Detect which cell encompasses the target text, then output its (x, y) center coordinate. 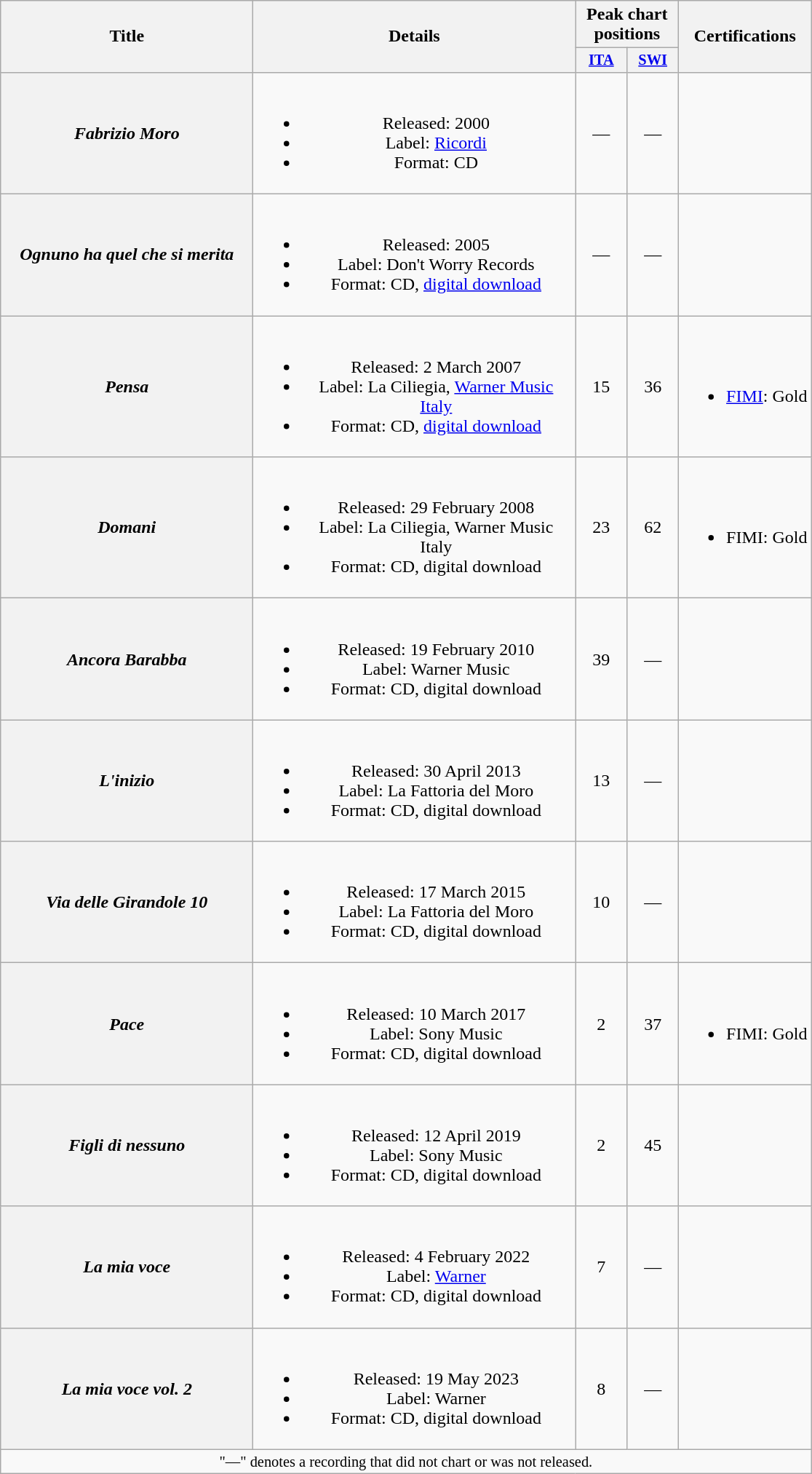
Fabrizio Moro (127, 132)
Released: 2000Label: RicordiFormat: CD (415, 132)
Pace (127, 1023)
Released: 19 February 2010Label: Warner MusicFormat: CD, digital download (415, 659)
Ognuno ha quel che si merita (127, 255)
Pensa (127, 387)
8 (601, 1389)
Domani (127, 528)
La mia voce (127, 1267)
Released: 2 March 2007Label: La Ciliegia, Warner Music ItalyFormat: CD, digital download (415, 387)
36 (653, 387)
39 (601, 659)
13 (601, 780)
Released: 2005Label: Don't Worry RecordsFormat: CD, digital download (415, 255)
Released: 29 February 2008Label: La Ciliegia, Warner Music ItalyFormat: CD, digital download (415, 528)
Title (127, 36)
Released: 30 April 2013Label: La Fattoria del MoroFormat: CD, digital download (415, 780)
ITA (601, 60)
23 (601, 528)
Released: 10 March 2017Label: Sony MusicFormat: CD, digital download (415, 1023)
Figli di nessuno (127, 1146)
10 (601, 903)
Released: 12 April 2019Label: Sony MusicFormat: CD, digital download (415, 1146)
SWI (653, 60)
Via delle Girandole 10 (127, 903)
Released: 19 May 2023Label: WarnerFormat: CD, digital download (415, 1389)
Peak chart positions (627, 25)
"—" denotes a recording that did not chart or was not released. (406, 1462)
7 (601, 1267)
Ancora Barabba (127, 659)
Details (415, 36)
62 (653, 528)
Certifications (745, 36)
Released: 4 February 2022Label: WarnerFormat: CD, digital download (415, 1267)
45 (653, 1146)
L'inizio (127, 780)
La mia voce vol. 2 (127, 1389)
15 (601, 387)
37 (653, 1023)
Released: 17 March 2015Label: La Fattoria del MoroFormat: CD, digital download (415, 903)
